Pinpoint the cell where the given text exists, returning its [x, y] midpoint coordinate. 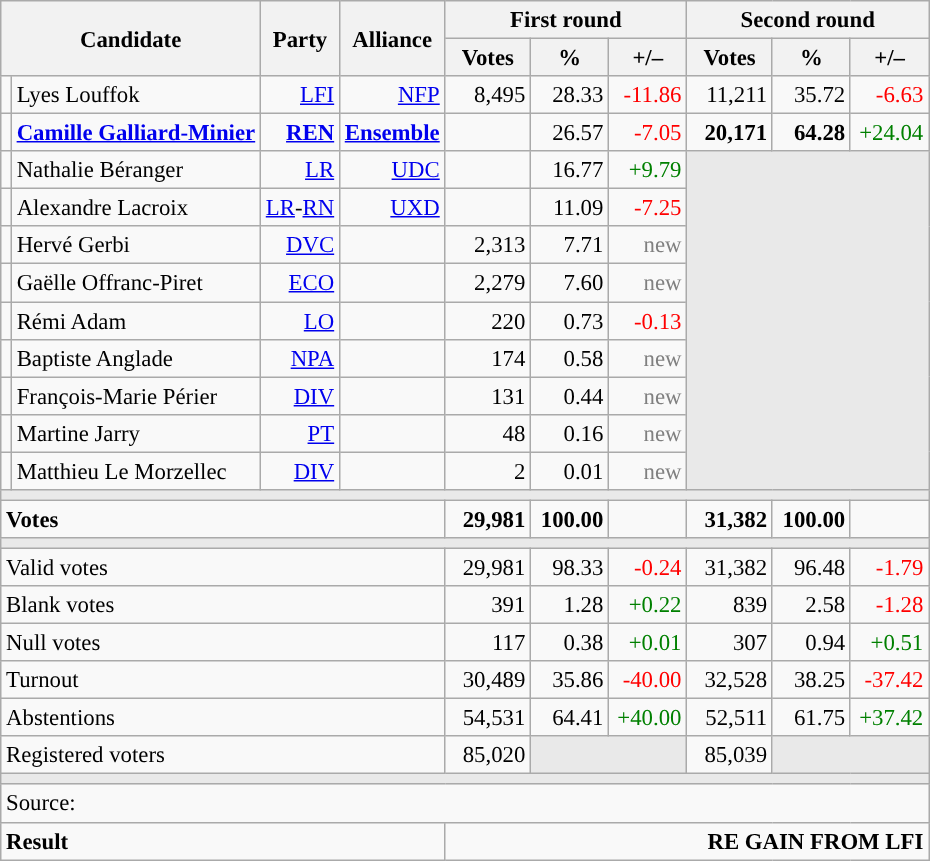
-40.00 [648, 680]
NPA [300, 358]
391 [488, 605]
Rémi Adam [136, 321]
First round [566, 20]
1.28 [570, 605]
LO [300, 321]
Valid votes [223, 567]
Candidate [131, 38]
7.71 [570, 245]
Party [300, 38]
839 [730, 605]
-6.63 [889, 95]
RE GAIN FROM LFI [687, 841]
11,211 [730, 95]
Alexandre Lacroix [136, 208]
117 [488, 643]
61.75 [811, 718]
DVC [300, 245]
+9.79 [648, 170]
64.28 [811, 133]
+0.51 [889, 643]
-7.25 [648, 208]
+0.01 [648, 643]
Turnout [223, 680]
8,495 [488, 95]
96.48 [811, 567]
131 [488, 396]
UXD [392, 208]
0.38 [570, 643]
52,511 [730, 718]
LR-RN [300, 208]
Result [223, 841]
32,528 [730, 680]
-11.86 [648, 95]
Camille Galliard-Minier [136, 133]
0.16 [570, 433]
LR [300, 170]
85,020 [488, 755]
85,039 [730, 755]
2,279 [488, 283]
307 [730, 643]
30,489 [488, 680]
11.09 [570, 208]
64.41 [570, 718]
16.77 [570, 170]
Null votes [223, 643]
35.72 [811, 95]
Abstentions [223, 718]
Ensemble [392, 133]
-37.42 [889, 680]
98.33 [570, 567]
26.57 [570, 133]
Gaëlle Offranc-Piret [136, 283]
174 [488, 358]
Lyes Louffok [136, 95]
-1.79 [889, 567]
+37.42 [889, 718]
+40.00 [648, 718]
Martine Jarry [136, 433]
0.73 [570, 321]
0.44 [570, 396]
-0.13 [648, 321]
PT [300, 433]
2.58 [811, 605]
-7.05 [648, 133]
28.33 [570, 95]
Blank votes [223, 605]
REN [300, 133]
François-Marie Périer [136, 396]
+24.04 [889, 133]
Second round [808, 20]
54,531 [488, 718]
Registered voters [223, 755]
Baptiste Anglade [136, 358]
2 [488, 471]
-0.24 [648, 567]
NFP [392, 95]
Source: [465, 804]
ECO [300, 283]
7.60 [570, 283]
0.94 [811, 643]
LFI [300, 95]
0.58 [570, 358]
0.01 [570, 471]
Alliance [392, 38]
+0.22 [648, 605]
Nathalie Béranger [136, 170]
2,313 [488, 245]
220 [488, 321]
35.86 [570, 680]
Matthieu Le Morzellec [136, 471]
-1.28 [889, 605]
38.25 [811, 680]
UDC [392, 170]
Hervé Gerbi [136, 245]
20,171 [730, 133]
48 [488, 433]
